Find where the given text appears and provide that cell's center as (x, y) coordinate. 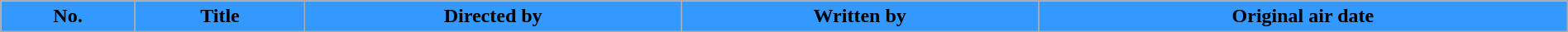
Written by (860, 16)
No. (68, 16)
Original air date (1303, 16)
Directed by (493, 16)
Title (220, 16)
